Find where the given text appears and provide that cell's center as [X, Y] coordinate. 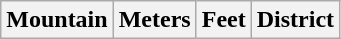
Mountain [57, 20]
Feet [224, 20]
Meters [154, 20]
District [295, 20]
